Provide the [x, y] coordinate of the cell's center where the given text is located.  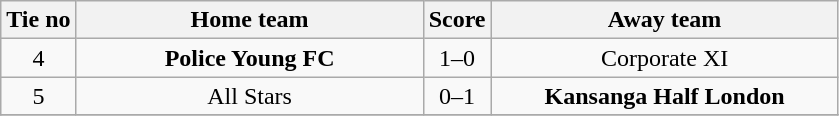
Kansanga Half London [664, 96]
1–0 [457, 58]
Corporate XI [664, 58]
Home team [250, 20]
All Stars [250, 96]
0–1 [457, 96]
Police Young FC [250, 58]
Tie no [38, 20]
4 [38, 58]
Score [457, 20]
Away team [664, 20]
5 [38, 96]
